Find where the given text appears and provide that cell's center as [x, y] coordinate. 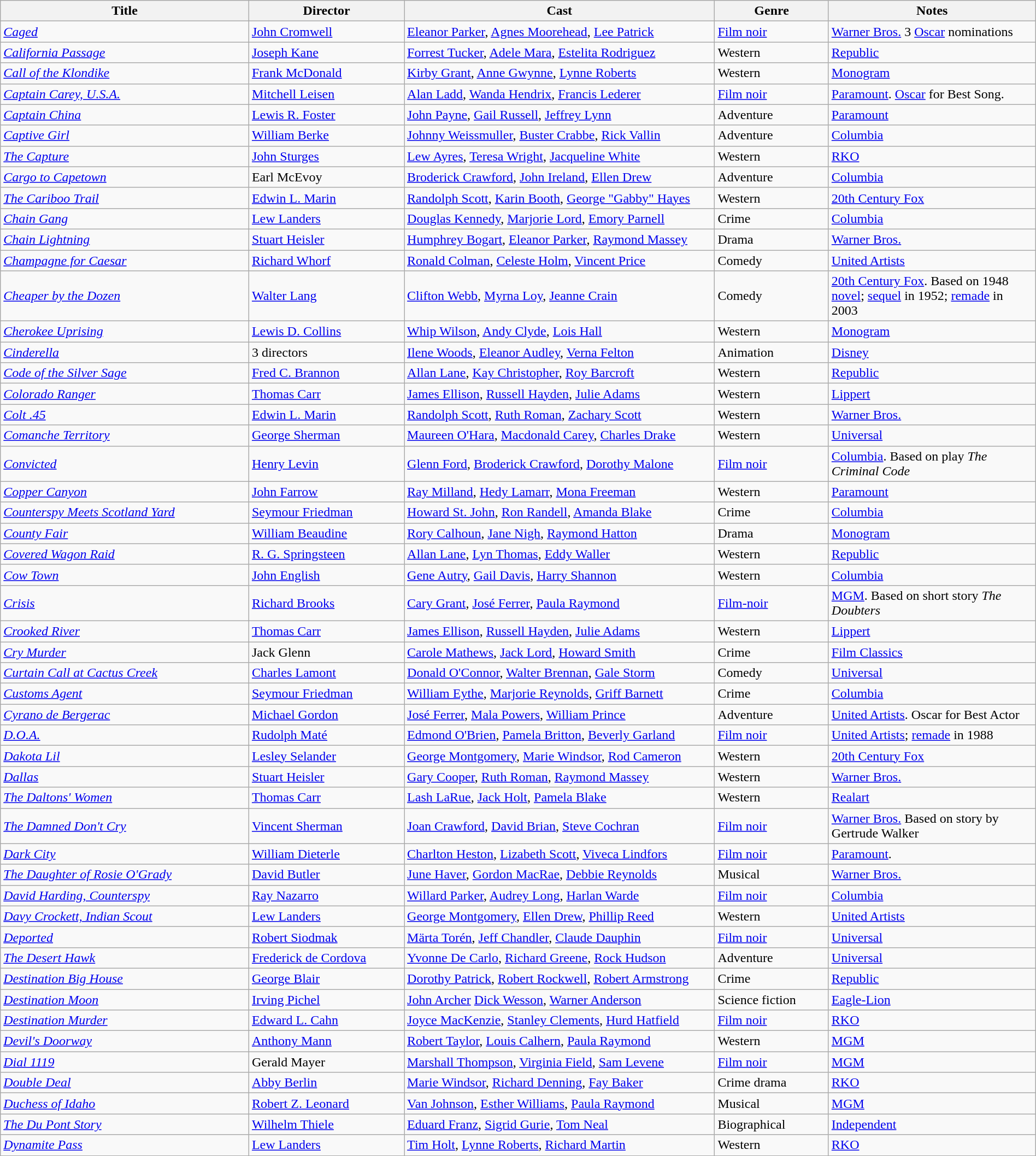
Willard Parker, Audrey Long, Harlan Warde [560, 895]
Captain Carey, U.S.A. [125, 94]
Douglas Kennedy, Marjorie Lord, Emory Parnell [560, 219]
David Butler [326, 875]
Crooked River [125, 631]
William Berke [326, 135]
Walter Lang [326, 296]
Independent [932, 1124]
Clifton Webb, Myrna Loy, Jeanne Crain [560, 296]
Van Johnson, Esther Williams, Paula Raymond [560, 1104]
Cherokee Uprising [125, 332]
Cyrano de Bergerac [125, 715]
Dallas [125, 777]
Crime drama [772, 1083]
Edmond O'Brien, Pamela Britton, Beverly Garland [560, 735]
John Farrow [326, 492]
Deported [125, 937]
Charlton Heston, Lizabeth Scott, Viveca Lindfors [560, 854]
Henry Levin [326, 463]
Märta Torén, Jeff Chandler, Claude Dauphin [560, 937]
John English [326, 575]
Kirby Grant, Anne Gwynne, Lynne Roberts [560, 73]
Charles Lamont [326, 673]
Director [326, 11]
Realart [932, 798]
Anthony Mann [326, 1041]
Destination Big House [125, 978]
Cast [560, 11]
Robert Taylor, Louis Calhern, Paula Raymond [560, 1041]
Ronald Colman, Celeste Holm, Vincent Price [560, 261]
United Artists. Oscar for Best Actor [932, 715]
Yvonne De Carlo, Richard Greene, Rock Hudson [560, 958]
Animation [772, 352]
Duchess of Idaho [125, 1104]
Edward L. Cahn [326, 1021]
Allan Lane, Lyn Thomas, Eddy Waller [560, 554]
José Ferrer, Mala Powers, William Prince [560, 715]
Cargo to Capetown [125, 177]
County Fair [125, 533]
The Du Pont Story [125, 1124]
Marshall Thompson, Virginia Field, Sam Levene [560, 1062]
Paramount. [932, 854]
Alan Ladd, Wanda Hendrix, Francis Lederer [560, 94]
Richard Brooks [326, 603]
Crisis [125, 603]
John Sturges [326, 156]
Lewis D. Collins [326, 332]
Biographical [772, 1124]
MGM. Based on short story The Doubters [932, 603]
Champagne for Caesar [125, 261]
John Cromwell [326, 32]
Marie Windsor, Richard Denning, Fay Baker [560, 1083]
Richard Whorf [326, 261]
Johnny Weissmuller, Buster Crabbe, Rick Vallin [560, 135]
Davy Crockett, Indian Scout [125, 916]
Eduard Franz, Sigrid Gurie, Tom Neal [560, 1124]
Warner Bros. Based on story by Gertrude Walker [932, 826]
Notes [932, 11]
Joyce MacKenzie, Stanley Clements, Hurd Hatfield [560, 1021]
Captain China [125, 115]
George Blair [326, 978]
The Damned Don't Cry [125, 826]
John Archer Dick Wesson, Warner Anderson [560, 999]
Vincent Sherman [326, 826]
Earl McEvoy [326, 177]
Chain Gang [125, 219]
Maureen O'Hara, Macdonald Carey, Charles Drake [560, 435]
Frederick de Cordova [326, 958]
Whip Wilson, Andy Clyde, Lois Hall [560, 332]
Title [125, 11]
Customs Agent [125, 694]
Dark City [125, 854]
Eagle-Lion [932, 999]
Curtain Call at Cactus Creek [125, 673]
Captive Girl [125, 135]
Carole Mathews, Jack Lord, Howard Smith [560, 652]
Caged [125, 32]
United Artists; remade in 1988 [932, 735]
Broderick Crawford, John Ireland, Ellen Drew [560, 177]
Forrest Tucker, Adele Mara, Estelita Rodriguez [560, 52]
Film-noir [772, 603]
June Haver, Gordon MacRae, Debbie Reynolds [560, 875]
Robert Z. Leonard [326, 1104]
Gene Autry, Gail Davis, Harry Shannon [560, 575]
William Beaudine [326, 533]
Robert Siodmak [326, 937]
Dynamite Pass [125, 1145]
Abby Berlin [326, 1083]
20th Century Fox. Based on 1948 novel; sequel in 1952; remade in 2003 [932, 296]
Colt .45 [125, 415]
George Montgomery, Ellen Drew, Phillip Reed [560, 916]
The Cariboo Trail [125, 198]
Eleanor Parker, Agnes Moorehead, Lee Patrick [560, 32]
Mitchell Leisen [326, 94]
Ilene Woods, Eleanor Audley, Verna Felton [560, 352]
Cinderella [125, 352]
Film Classics [932, 652]
Randolph Scott, Karin Booth, George "Gabby" Hayes [560, 198]
D.O.A. [125, 735]
Lew Ayres, Teresa Wright, Jacqueline White [560, 156]
John Payne, Gail Russell, Jeffrey Lynn [560, 115]
Humphrey Bogart, Eleanor Parker, Raymond Massey [560, 239]
Devil's Doorway [125, 1041]
Colorado Ranger [125, 394]
Disney [932, 352]
R. G. Springsteen [326, 554]
Allan Lane, Kay Christopher, Roy Barcroft [560, 373]
Warner Bros. 3 Oscar nominations [932, 32]
Ray Milland, Hedy Lamarr, Mona Freeman [560, 492]
Joan Crawford, David Brian, Steve Cochran [560, 826]
Lash LaRue, Jack Holt, Pamela Blake [560, 798]
Double Deal [125, 1083]
Counterspy Meets Scotland Yard [125, 512]
Lesley Selander [326, 756]
The Daughter of Rosie O'Grady [125, 875]
Joseph Kane [326, 52]
Rory Calhoun, Jane Nigh, Raymond Hatton [560, 533]
Convicted [125, 463]
Paramount. Oscar for Best Song. [932, 94]
Lewis R. Foster [326, 115]
George Montgomery, Marie Windsor, Rod Cameron [560, 756]
Rudolph Maté [326, 735]
3 directors [326, 352]
Dorothy Patrick, Robert Rockwell, Robert Armstrong [560, 978]
California Passage [125, 52]
Cow Town [125, 575]
Copper Canyon [125, 492]
Fred C. Brannon [326, 373]
Ray Nazarro [326, 895]
Wilhelm Thiele [326, 1124]
Jack Glenn [326, 652]
Genre [772, 11]
George Sherman [326, 435]
The Daltons' Women [125, 798]
William Dieterle [326, 854]
Destination Murder [125, 1021]
The Capture [125, 156]
Call of the Klondike [125, 73]
Dial 1119 [125, 1062]
Michael Gordon [326, 715]
Irving Pichel [326, 999]
Cry Murder [125, 652]
Comanche Territory [125, 435]
Science fiction [772, 999]
Chain Lightning [125, 239]
Donald O'Connor, Walter Brennan, Gale Storm [560, 673]
Gary Cooper, Ruth Roman, Raymond Massey [560, 777]
Destination Moon [125, 999]
Glenn Ford, Broderick Crawford, Dorothy Malone [560, 463]
Tim Holt, Lynne Roberts, Richard Martin [560, 1145]
Frank McDonald [326, 73]
Dakota Lil [125, 756]
The Desert Hawk [125, 958]
Cary Grant, José Ferrer, Paula Raymond [560, 603]
Code of the Silver Sage [125, 373]
Howard St. John, Ron Randell, Amanda Blake [560, 512]
Covered Wagon Raid [125, 554]
Columbia. Based on play The Criminal Code [932, 463]
Gerald Mayer [326, 1062]
William Eythe, Marjorie Reynolds, Griff Barnett [560, 694]
Randolph Scott, Ruth Roman, Zachary Scott [560, 415]
Cheaper by the Dozen [125, 296]
David Harding, Counterspy [125, 895]
